Return the [X, Y] coordinate for the center point of the cell that contains the specified text.  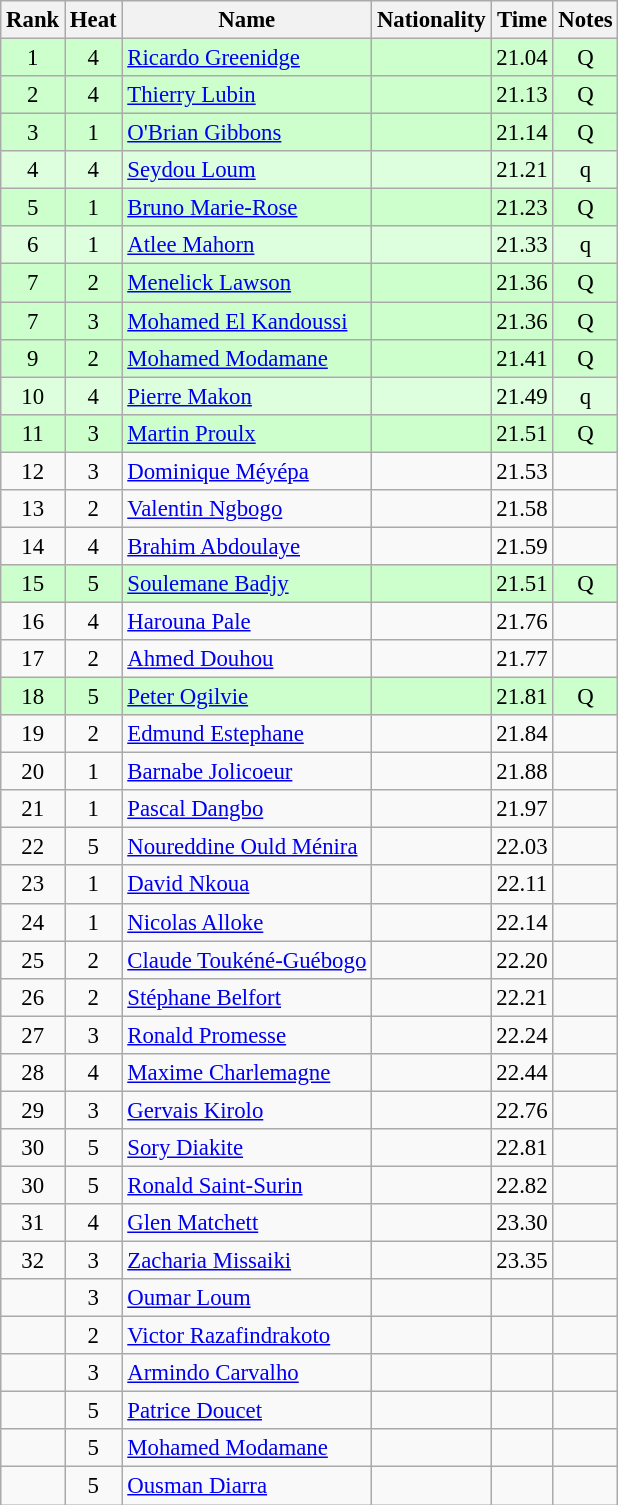
Armindo Carvalho [247, 1373]
21.76 [522, 621]
O'Brian Gibbons [247, 133]
Mohamed El Kandoussi [247, 321]
21.84 [522, 734]
Pascal Dangbo [247, 809]
23.35 [522, 1261]
Menelick Lawson [247, 283]
22.20 [522, 960]
Gervais Kirolo [247, 1110]
21.77 [522, 659]
21.53 [522, 471]
32 [33, 1261]
13 [33, 509]
Claude Toukéné-Guébogo [247, 960]
Noureddine Ould Ménira [247, 847]
15 [33, 584]
Zacharia Missaiki [247, 1261]
21.59 [522, 546]
Heat [94, 20]
Nicolas Alloke [247, 922]
22.21 [522, 997]
22.14 [522, 922]
21.33 [522, 245]
23 [33, 885]
12 [33, 471]
21.13 [522, 95]
Seydou Loum [247, 170]
Ahmed Douhou [247, 659]
19 [33, 734]
22.11 [522, 885]
22.81 [522, 1148]
21.49 [522, 396]
9 [33, 358]
31 [33, 1223]
17 [33, 659]
22.82 [522, 1185]
Martin Proulx [247, 433]
Maxime Charlemagne [247, 1073]
21.21 [522, 170]
Oumar Loum [247, 1298]
20 [33, 772]
Patrice Doucet [247, 1411]
Name [247, 20]
Dominique Méyépa [247, 471]
Brahim Abdoulaye [247, 546]
Ricardo Greenidge [247, 58]
21.04 [522, 58]
22.44 [522, 1073]
Ronald Promesse [247, 1035]
16 [33, 621]
25 [33, 960]
22.03 [522, 847]
Valentin Ngbogo [247, 509]
27 [33, 1035]
22.24 [522, 1035]
Ousman Diarra [247, 1486]
Glen Matchett [247, 1223]
21 [33, 809]
Harouna Pale [247, 621]
Peter Ogilvie [247, 697]
21.58 [522, 509]
21.14 [522, 133]
21.88 [522, 772]
Edmund Estephane [247, 734]
21.23 [522, 208]
24 [33, 922]
Thierry Lubin [247, 95]
David Nkoua [247, 885]
29 [33, 1110]
11 [33, 433]
Atlee Mahorn [247, 245]
Soulemane Badjy [247, 584]
Time [522, 20]
Notes [586, 20]
22 [33, 847]
14 [33, 546]
26 [33, 997]
21.97 [522, 809]
Nationality [432, 20]
Barnabe Jolicoeur [247, 772]
Stéphane Belfort [247, 997]
Ronald Saint-Surin [247, 1185]
22.76 [522, 1110]
Sory Diakite [247, 1148]
Bruno Marie-Rose [247, 208]
21.41 [522, 358]
6 [33, 245]
23.30 [522, 1223]
10 [33, 396]
Victor Razafindrakoto [247, 1336]
21.81 [522, 697]
Pierre Makon [247, 396]
18 [33, 697]
28 [33, 1073]
Rank [33, 20]
